Provide the [X, Y] coordinate of the cell's center where the given text is located.  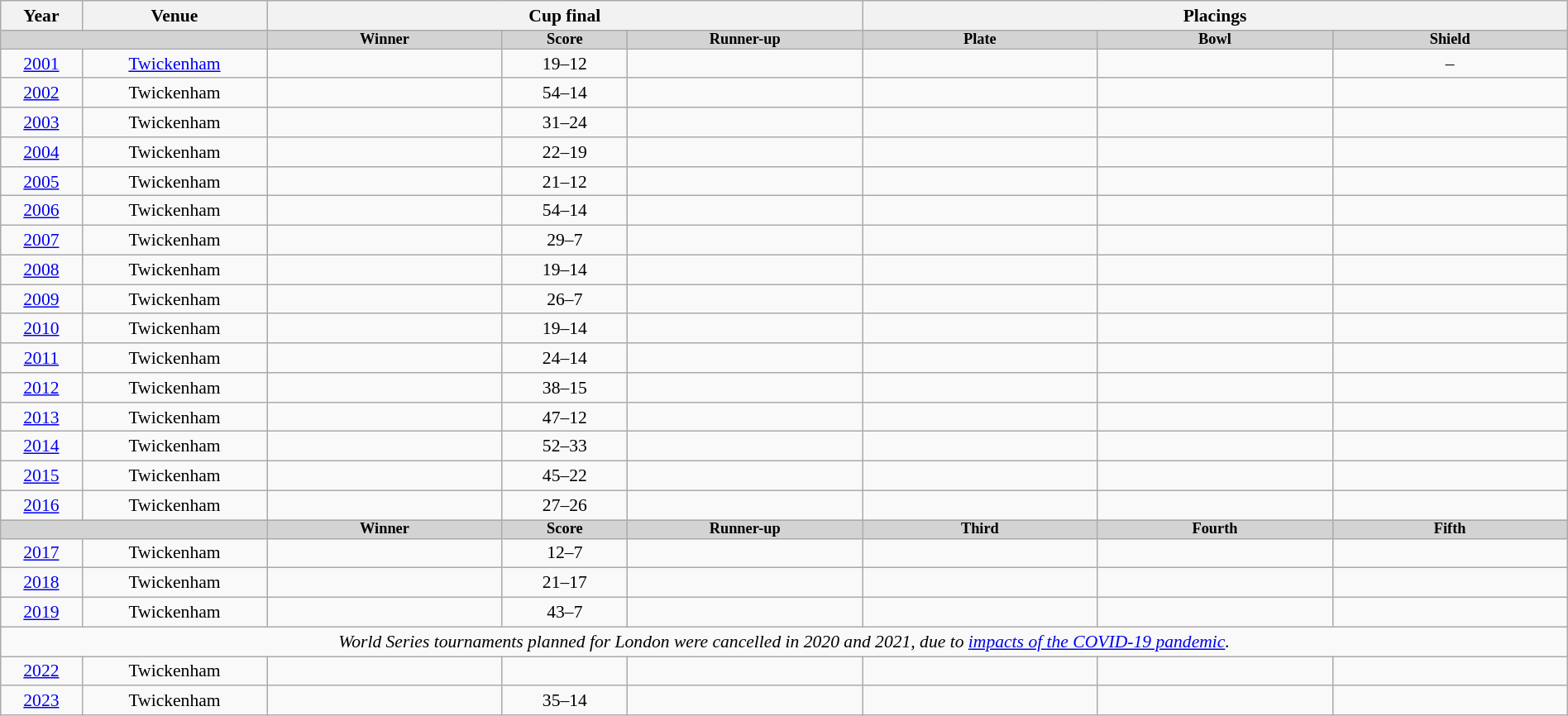
2009 [41, 299]
24–14 [565, 358]
2022 [41, 671]
2004 [41, 152]
22–19 [565, 152]
38–15 [565, 388]
Plate [980, 40]
2023 [41, 701]
Cup final [565, 16]
2002 [41, 93]
31–24 [565, 122]
Shield [1450, 40]
Fourth [1215, 529]
Bowl [1215, 40]
52–33 [565, 446]
2013 [41, 418]
47–12 [565, 418]
Year [41, 16]
2005 [41, 182]
35–14 [565, 701]
2006 [41, 211]
2008 [41, 270]
12–7 [565, 553]
2014 [41, 446]
2017 [41, 553]
2007 [41, 241]
2003 [41, 122]
Third [980, 529]
19–12 [565, 64]
2016 [41, 505]
Venue [174, 16]
– [1450, 64]
2010 [41, 329]
21–12 [565, 182]
2015 [41, 476]
29–7 [565, 241]
26–7 [565, 299]
2018 [41, 583]
2001 [41, 64]
21–17 [565, 583]
2011 [41, 358]
2019 [41, 613]
27–26 [565, 505]
43–7 [565, 613]
Placings [1215, 16]
Fifth [1450, 529]
2012 [41, 388]
45–22 [565, 476]
World Series tournaments planned for London were cancelled in 2020 and 2021, due to impacts of the COVID-19 pandemic. [784, 642]
